Locate the cell with the specified text and output its (x, y) center coordinate. 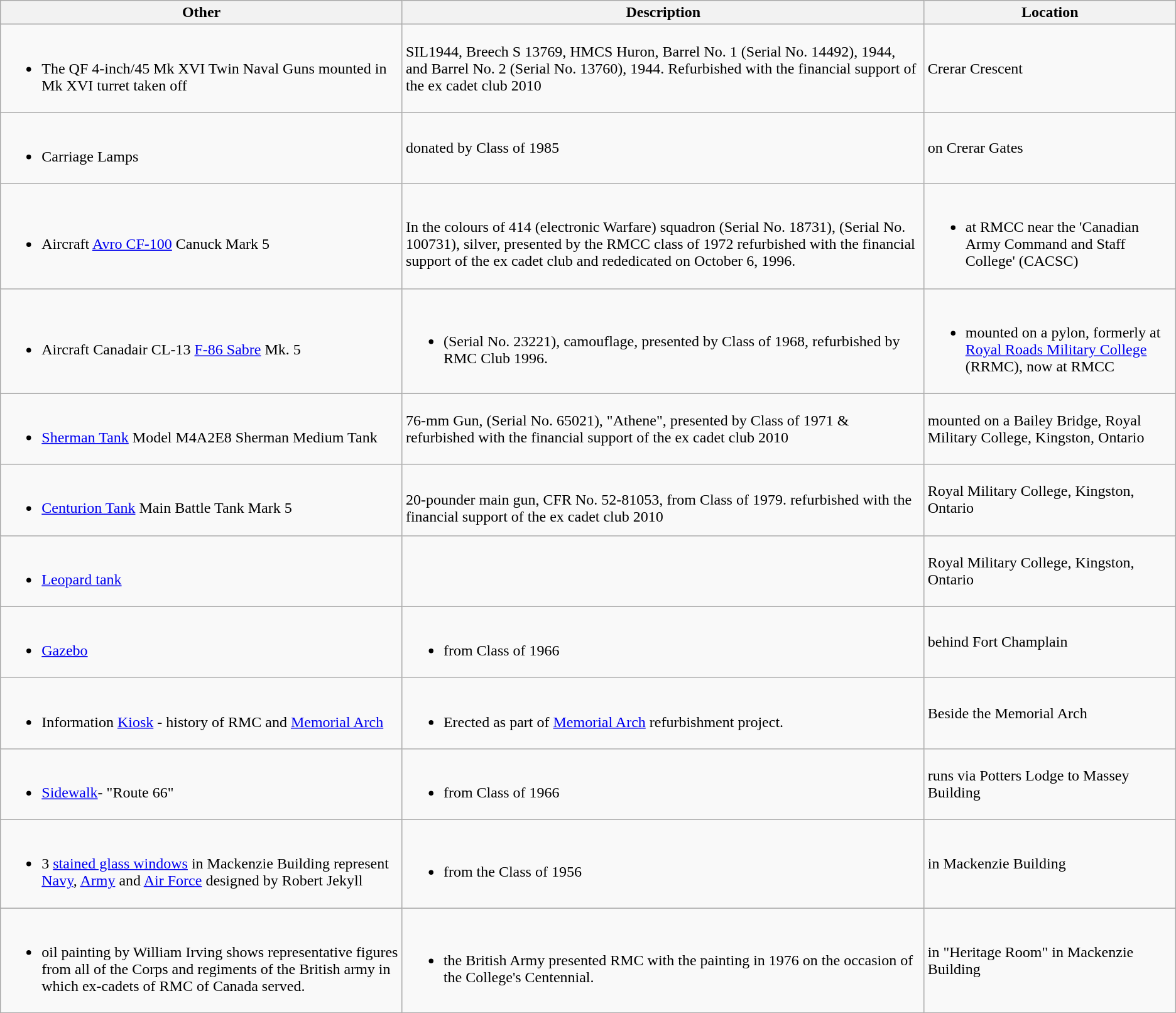
Beside the Memorial Arch (1050, 713)
behind Fort Champlain (1050, 642)
3 stained glass windows in Mackenzie Building represent Navy, Army and Air Force designed by Robert Jekyll (202, 863)
on Crerar Gates (1050, 148)
Gazebo (202, 642)
20-pounder main gun, CFR No. 52-81053, from Class of 1979. refurbished with the financial support of the ex cadet club 2010 (663, 500)
in "Heritage Room" in Mackenzie Building (1050, 960)
Carriage Lamps (202, 148)
at RMCC near the 'Canadian Army Command and Staff College' (CACSC) (1050, 236)
Description (663, 13)
Leopard tank (202, 571)
The QF 4-inch/45 Mk XVI Twin Naval Guns mounted in Mk XVI turret taken off (202, 68)
Aircraft Canadair CL-13 F-86 Sabre Mk. 5 (202, 341)
Information Kiosk - history of RMC and Memorial Arch (202, 713)
donated by Class of 1985 (663, 148)
mounted on a Bailey Bridge, Royal Military College, Kingston, Ontario (1050, 429)
Other (202, 13)
Location (1050, 13)
mounted on a pylon, formerly at Royal Roads Military College (RRMC), now at RMCC (1050, 341)
Centurion Tank Main Battle Tank Mark 5 (202, 500)
from the Class of 1956 (663, 863)
Sherman Tank Model M4A2E8 Sherman Medium Tank (202, 429)
the British Army presented RMC with the painting in 1976 on the occasion of the College's Centennial. (663, 960)
76-mm Gun, (Serial No. 65021), "Athene", presented by Class of 1971 & refurbished with the financial support of the ex cadet club 2010 (663, 429)
Crerar Crescent (1050, 68)
Aircraft Avro CF-100 Canuck Mark 5 (202, 236)
(Serial No. 23221), camouflage, presented by Class of 1968, refurbished by RMC Club 1996. (663, 341)
runs via Potters Lodge to Massey Building (1050, 784)
Erected as part of Memorial Arch refurbishment project. (663, 713)
Sidewalk- "Route 66" (202, 784)
in Mackenzie Building (1050, 863)
